Return the (X, Y) coordinate for the center point of the cell that contains the specified text.  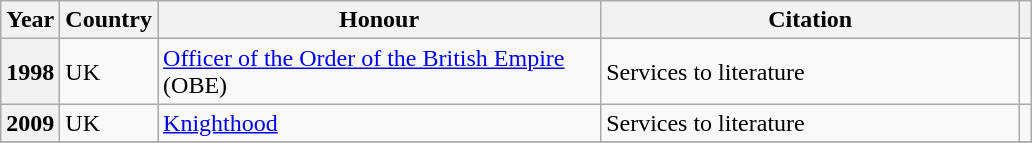
Citation (810, 20)
Honour (380, 20)
Officer of the Order of the British Empire (OBE) (380, 72)
Year (30, 20)
Country (109, 20)
2009 (30, 123)
1998 (30, 72)
Knighthood (380, 123)
